From the cell containing the given text, extract its center point as (X, Y) coordinate. 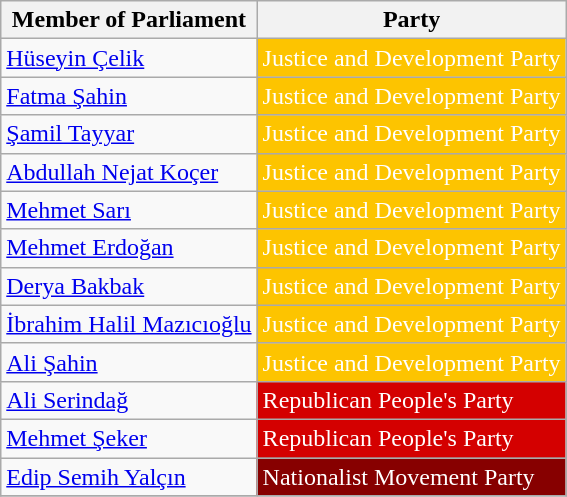
Şamil Tayyar (129, 134)
Fatma Şahin (129, 96)
Nationalist Movement Party (412, 477)
Member of Parliament (129, 20)
Abdullah Nejat Koçer (129, 172)
Ali Serindağ (129, 400)
Mehmet Erdoğan (129, 248)
Party (412, 20)
Hüseyin Çelik (129, 58)
Edip Semih Yalçın (129, 477)
Derya Bakbak (129, 286)
Mehmet Şeker (129, 438)
İbrahim Halil Mazıcıoğlu (129, 324)
Ali Şahin (129, 362)
Mehmet Sarı (129, 210)
